Provide the (x, y) coordinate of the cell's center where the given text is located.  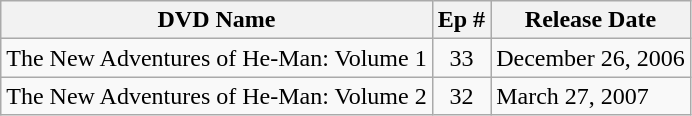
Ep # (461, 20)
33 (461, 58)
Release Date (591, 20)
32 (461, 96)
The New Adventures of He-Man: Volume 1 (216, 58)
DVD Name (216, 20)
March 27, 2007 (591, 96)
December 26, 2006 (591, 58)
The New Adventures of He-Man: Volume 2 (216, 96)
